Extract the (X, Y) coordinate from the center of the cell holding the provided text.  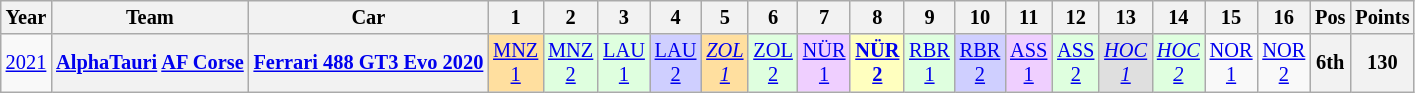
AlphaTauri AF Corse (150, 63)
7 (824, 17)
3 (624, 17)
Car (369, 17)
HOC2 (1178, 63)
5 (724, 17)
LAU1 (624, 63)
6 (772, 17)
15 (1232, 17)
130 (1382, 63)
14 (1178, 17)
6th (1330, 63)
16 (1284, 17)
13 (1126, 17)
1 (516, 17)
ZOL1 (724, 63)
MNZ1 (516, 63)
LAU2 (676, 63)
4 (676, 17)
ZOL2 (772, 63)
NOR1 (1232, 63)
ASS1 (1028, 63)
NÜR1 (824, 63)
RBR1 (929, 63)
ASS2 (1076, 63)
2021 (26, 63)
NOR2 (1284, 63)
Ferrari 488 GT3 Evo 2020 (369, 63)
12 (1076, 17)
MNZ2 (570, 63)
9 (929, 17)
HOC1 (1126, 63)
Points (1382, 17)
10 (980, 17)
2 (570, 17)
Year (26, 17)
Pos (1330, 17)
11 (1028, 17)
Team (150, 17)
RBR2 (980, 63)
8 (877, 17)
NÜR2 (877, 63)
